Extract the [X, Y] coordinate from the center of the cell holding the provided text.  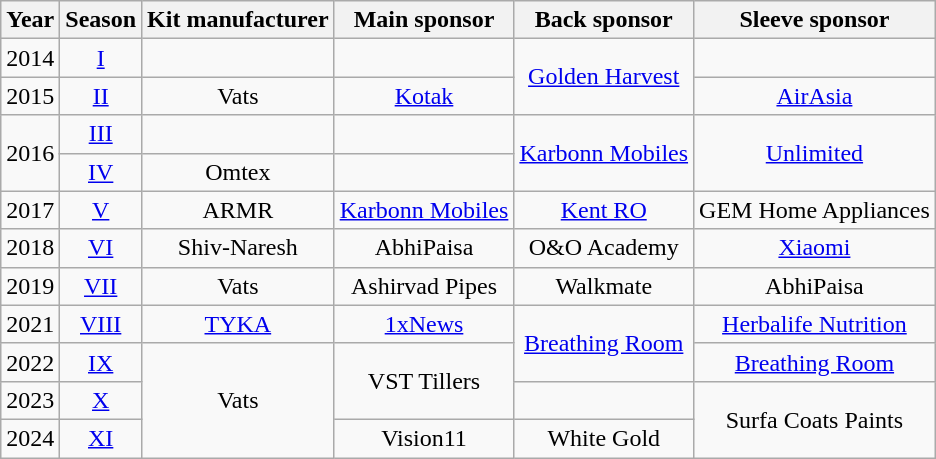
2015 [30, 96]
II [101, 96]
Surfa Coats Paints [815, 419]
VIII [101, 324]
IX [101, 362]
Sleeve sponsor [815, 20]
2023 [30, 400]
X [101, 400]
Kotak [424, 96]
Kent RO [604, 210]
ARMR [238, 210]
1xNews [424, 324]
Shiv-Naresh [238, 248]
2024 [30, 438]
Omtex [238, 172]
Season [101, 20]
VII [101, 286]
2021 [30, 324]
Unlimited [815, 153]
I [101, 58]
2022 [30, 362]
XI [101, 438]
2018 [30, 248]
Main sponsor [424, 20]
III [101, 134]
Kit manufacturer [238, 20]
Back sponsor [604, 20]
Ashirvad Pipes [424, 286]
IV [101, 172]
Year [30, 20]
White Gold [604, 438]
VST Tillers [424, 381]
2016 [30, 153]
Walkmate [604, 286]
O&O Academy [604, 248]
TYKA [238, 324]
GEM Home Appliances [815, 210]
AirAsia [815, 96]
Xiaomi [815, 248]
V [101, 210]
Golden Harvest [604, 77]
Herbalife Nutrition [815, 324]
2014 [30, 58]
2019 [30, 286]
VI [101, 248]
Vision11 [424, 438]
2017 [30, 210]
